Identify which cell holds the provided text, then report its [X, Y] central coordinate. 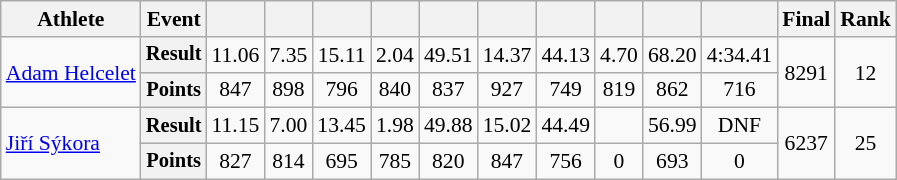
14.37 [508, 55]
44.13 [566, 55]
Adam Helcelet [71, 72]
Athlete [71, 19]
15.02 [508, 126]
7.35 [288, 55]
49.51 [448, 55]
25 [866, 144]
8291 [806, 72]
44.49 [566, 126]
Final [806, 19]
927 [508, 90]
11.06 [235, 55]
Event [174, 19]
695 [342, 162]
15.11 [342, 55]
898 [288, 90]
840 [395, 90]
7.00 [288, 126]
756 [566, 162]
796 [342, 90]
820 [448, 162]
693 [672, 162]
Jiří Sýkora [71, 144]
13.45 [342, 126]
862 [672, 90]
837 [448, 90]
749 [566, 90]
2.04 [395, 55]
56.99 [672, 126]
6237 [806, 144]
49.88 [448, 126]
11.15 [235, 126]
Rank [866, 19]
819 [619, 90]
814 [288, 162]
4.70 [619, 55]
1.98 [395, 126]
716 [740, 90]
12 [866, 72]
827 [235, 162]
DNF [740, 126]
4:34.41 [740, 55]
785 [395, 162]
68.20 [672, 55]
